From the cell containing the given text, extract its center point as [X, Y] coordinate. 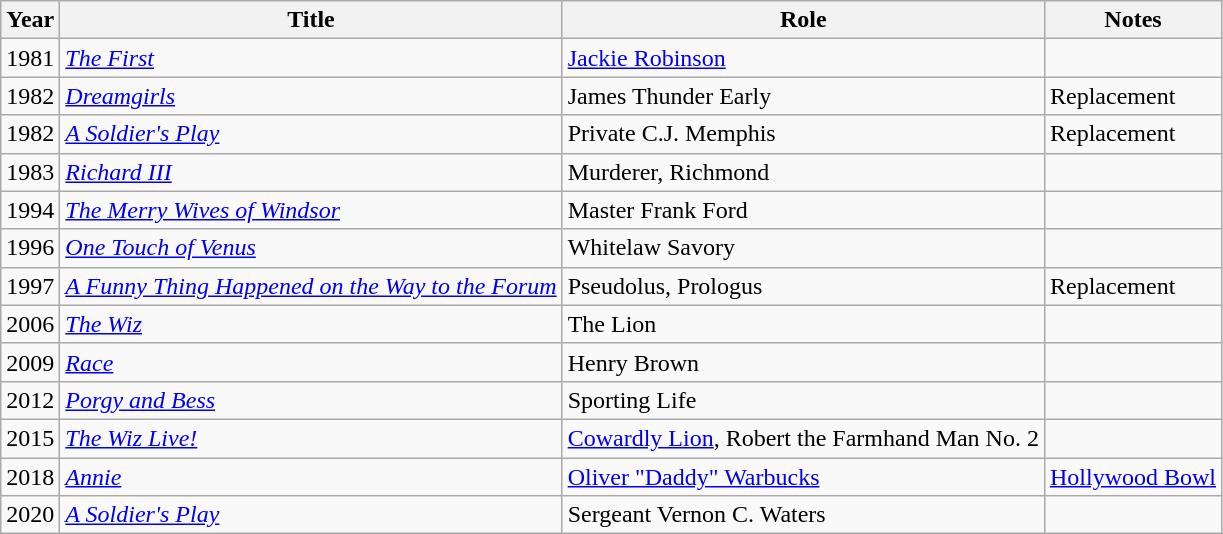
1994 [30, 210]
The Wiz Live! [311, 438]
Role [803, 20]
Jackie Robinson [803, 58]
Sergeant Vernon C. Waters [803, 515]
Master Frank Ford [803, 210]
2018 [30, 477]
Hollywood Bowl [1132, 477]
The Lion [803, 324]
2012 [30, 400]
Murderer, Richmond [803, 172]
1983 [30, 172]
A Funny Thing Happened on the Way to the Forum [311, 286]
One Touch of Venus [311, 248]
Henry Brown [803, 362]
The First [311, 58]
Dreamgirls [311, 96]
Year [30, 20]
1981 [30, 58]
Richard III [311, 172]
2015 [30, 438]
Oliver "Daddy" Warbucks [803, 477]
James Thunder Early [803, 96]
1997 [30, 286]
Title [311, 20]
Cowardly Lion, Robert the Farmhand Man No. 2 [803, 438]
Porgy and Bess [311, 400]
2009 [30, 362]
2020 [30, 515]
Race [311, 362]
Pseudolus, Prologus [803, 286]
Notes [1132, 20]
The Wiz [311, 324]
The Merry Wives of Windsor [311, 210]
Private C.J. Memphis [803, 134]
Annie [311, 477]
1996 [30, 248]
2006 [30, 324]
Sporting Life [803, 400]
Whitelaw Savory [803, 248]
